For the text-containing cell, return its midpoint in (x, y) coordinate format. 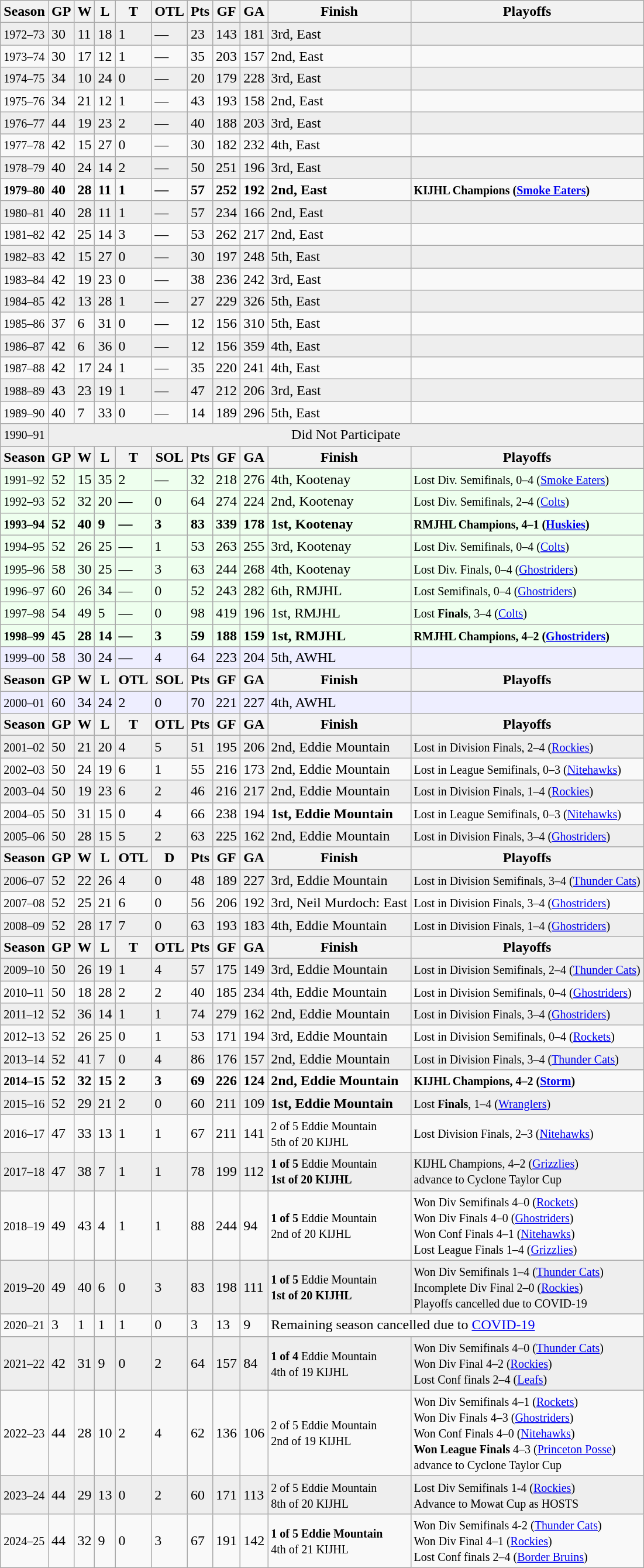
Lost Finals, 1–4 (Wranglers) (527, 1103)
94 (254, 1226)
225 (227, 836)
55 (200, 769)
111 (254, 1287)
2002–03 (25, 769)
RMJHL Champions, 4–2 (Ghostriders) (527, 635)
54 (61, 613)
Lost in Division Finals, 1–4 (Rockies) (527, 791)
86 (200, 1059)
1992–93 (25, 502)
Lost Division Finals, 2–3 (Nitehawks) (527, 1133)
2011–12 (25, 1014)
248 (254, 256)
1982–83 (25, 256)
59 (200, 635)
212 (227, 390)
1996–97 (25, 591)
1987–88 (25, 368)
2021–22 (25, 1363)
48 (200, 880)
109 (254, 1103)
279 (227, 1014)
142 (254, 1540)
191 (227, 1540)
5th, AWHL (339, 658)
282 (254, 591)
2 of 5 Eddie Mountain8th of 20 KIJHL (339, 1495)
1994–95 (25, 546)
1999–00 (25, 658)
1991–92 (25, 479)
141 (254, 1133)
241 (254, 368)
419 (227, 613)
22 (84, 880)
4th, AWHL (339, 702)
158 (254, 101)
228 (254, 78)
221 (227, 702)
41 (84, 1059)
46 (200, 791)
2003–04 (25, 791)
Lost in Division Finals, 2–4 (Rockies) (527, 747)
3rd, Kootenay (339, 546)
296 (254, 413)
Lost Div. Semifinals, 0–4 (Colts) (527, 546)
1972–73 (25, 34)
Lost in Division Semifinals, 0–4 (Rockets) (527, 1037)
251 (227, 167)
236 (227, 279)
KIJHL Champions, 4–2 (Grizzlies)advance to Cyclone Taylor Cup (527, 1172)
2015–16 (25, 1103)
197 (227, 256)
Lost Semifinals, 0–4 (Ghostriders) (527, 591)
74 (200, 1014)
Won Div Semifinals 4-2 (Thunder Cats)Won Div Final 4–1 (Rockies)Lost Conf finals 2–4 (Border Bruins) (527, 1540)
1973–74 (25, 56)
2008–09 (25, 925)
310 (254, 324)
1974–75 (25, 78)
Lost Div Semifinals 1-4 (Rockies)Advance to Mowat Cup as HOSTS (527, 1495)
166 (254, 212)
51 (200, 747)
262 (227, 234)
2 of 5 Eddie Mountain5th of 20 KIJHL (339, 1133)
45 (61, 635)
69 (200, 1081)
2000–01 (25, 702)
1998–99 (25, 635)
136 (227, 1433)
242 (254, 279)
1979–80 (25, 190)
1985–86 (25, 324)
176 (227, 1059)
124 (254, 1081)
276 (254, 479)
2012–13 (25, 1037)
185 (227, 992)
2004–05 (25, 814)
2007–08 (25, 903)
2010–11 (25, 992)
113 (254, 1495)
Lost in Division Finals, 3–4 (Thunder Cats) (527, 1059)
263 (227, 546)
149 (254, 969)
2013–14 (25, 1059)
1993–94 (25, 524)
198 (227, 1287)
1988–89 (25, 390)
1995–96 (25, 568)
1 of 4 Eddie Mountain4th of 19 KIJHL (339, 1363)
274 (227, 502)
2014–15 (25, 1081)
Remaining season cancelled due to COVID-19 (456, 1325)
1981–82 (25, 234)
175 (227, 969)
179 (227, 78)
199 (227, 1172)
70 (200, 702)
84 (254, 1363)
106 (254, 1433)
1975–76 (25, 101)
2001–02 (25, 747)
143 (227, 34)
173 (254, 769)
195 (227, 747)
1st, Kootenay (339, 524)
178 (254, 524)
255 (254, 546)
Lost Finals, 3–4 (Colts) (527, 613)
181 (254, 34)
2006–07 (25, 880)
2nd, Kootenay (339, 502)
2016–17 (25, 1133)
159 (254, 635)
229 (227, 301)
2020–21 (25, 1325)
2022–23 (25, 1433)
1986–87 (25, 346)
1983–84 (25, 279)
2017–18 (25, 1172)
1984–85 (25, 301)
112 (254, 1172)
2009–10 (25, 969)
2024–25 (25, 1540)
Won Div Semifinals 4–0 (Rockets)Won Div Finals 4–0 (Ghostriders)Won Conf Finals 4–1 (Nitehawks)Lost League Finals 1–4 (Grizzlies) (527, 1226)
1990–91 (25, 435)
Did Not Participate (346, 435)
220 (227, 368)
Won Div Semifinals 4–0 (Thunder Cats)Won Div Final 4–2 (Rockies)Lost Conf finals 2–4 (Leafs) (527, 1363)
2005–06 (25, 836)
Lost Div. Semifinals, 2–4 (Colts) (527, 502)
Lost Div. Finals, 0–4 (Ghostriders) (527, 568)
339 (227, 524)
1977–78 (25, 145)
359 (254, 346)
238 (227, 814)
98 (200, 613)
2023–24 (25, 1495)
1989–90 (25, 413)
326 (254, 301)
1978–79 (25, 167)
Lost in Division Semifinals, 3–4 (Thunder Cats) (527, 880)
66 (200, 814)
Lost in Division Semifinals, 0–4 (Ghostriders) (527, 992)
218 (227, 479)
RMJHL Champions, 4–1 (Huskies) (527, 524)
1 of 5 Eddie Mountain4th of 21 KIJHL (339, 1540)
37 (61, 324)
224 (254, 502)
78 (200, 1172)
Won Div Semifinals 1–4 (Thunder Cats)Incomplete Div Final 2–0 (Rockies)Playoffs cancelled due to COVID-19 (527, 1287)
Lost in Division Semifinals, 2–4 (Thunder Cats) (527, 969)
223 (227, 658)
232 (254, 145)
1 of 5 Eddie Mountain2nd of 20 KIJHL (339, 1226)
KIJHL Champions (Smoke Eaters) (527, 190)
268 (254, 568)
2019–20 (25, 1287)
2 of 5 Eddie Mountain2nd of 19 KIJHL (339, 1433)
1997–98 (25, 613)
252 (227, 190)
56 (200, 903)
243 (227, 591)
Lost Div. Semifinals, 0–4 (Smoke Eaters) (527, 479)
88 (200, 1226)
183 (254, 925)
Lost in Division Finals, 1–4 (Ghostriders) (527, 925)
1976–77 (25, 123)
1980–81 (25, 212)
62 (200, 1433)
6th, RMJHL (339, 591)
182 (227, 145)
KIJHL Champions, 4–2 (Storm) (527, 1081)
226 (227, 1081)
2018–19 (25, 1226)
D (170, 858)
204 (254, 658)
3rd, Neil Murdoch: East (339, 903)
